Capture the cell that displays the provided text and extract its (x, y) central coordinate. 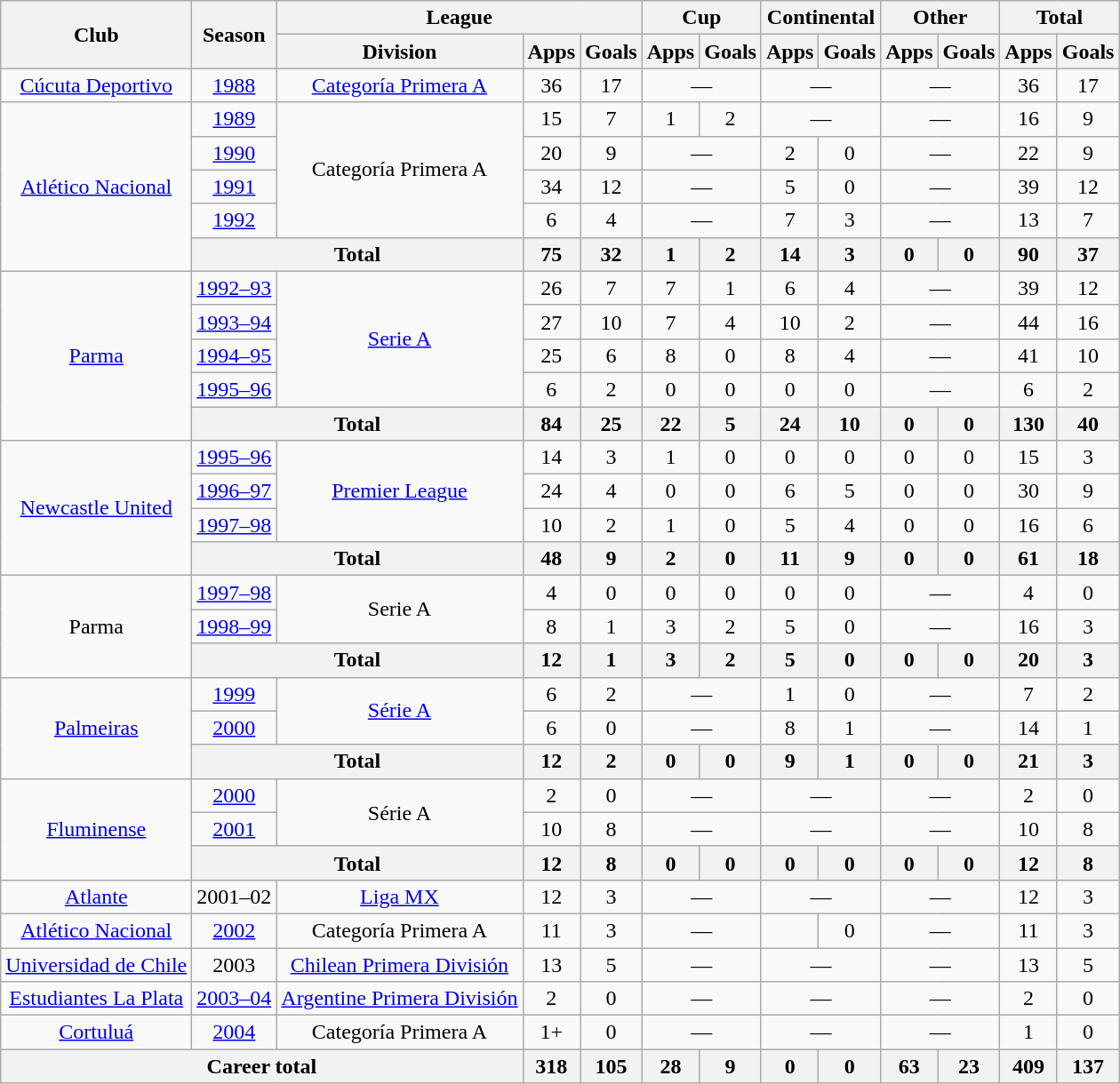
37 (1088, 254)
Division (400, 52)
1990 (235, 153)
409 (1028, 1066)
Chilean Primera División (400, 964)
90 (1028, 254)
130 (1028, 424)
Other (940, 18)
1992 (235, 220)
Continental (820, 18)
1989 (235, 119)
28 (670, 1066)
61 (1028, 559)
Estudiantes La Plata (96, 999)
27 (551, 322)
Cúcuta Deportivo (96, 85)
League (459, 18)
2002 (235, 930)
Atlante (96, 897)
84 (551, 424)
Palmeiras (96, 728)
318 (551, 1066)
Career total (261, 1066)
Liga MX (400, 897)
1999 (235, 694)
2001 (235, 829)
1+ (551, 1032)
2003 (235, 964)
1991 (235, 187)
Club (96, 35)
2001–02 (235, 897)
34 (551, 187)
32 (611, 254)
1992–93 (235, 288)
1996–97 (235, 491)
105 (611, 1066)
1998–99 (235, 626)
Cup (701, 18)
2004 (235, 1032)
Newcastle United (96, 508)
1994–95 (235, 355)
Fluminense (96, 829)
Universidad de Chile (96, 964)
1993–94 (235, 322)
63 (909, 1066)
1988 (235, 85)
2003–04 (235, 999)
Premier League (400, 491)
Argentine Primera División (400, 999)
30 (1028, 491)
26 (551, 288)
137 (1088, 1066)
41 (1028, 355)
18 (1088, 559)
23 (969, 1066)
44 (1028, 322)
Cortuluá (96, 1032)
48 (551, 559)
Season (235, 35)
75 (551, 254)
40 (1088, 424)
21 (1028, 761)
